Find where the given text appears and provide that cell's center as [X, Y] coordinate. 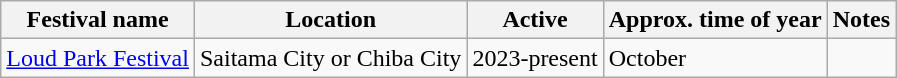
Notes [861, 20]
October [715, 58]
Festival name [98, 20]
2023-present [535, 58]
Active [535, 20]
Location [330, 20]
Approx. time of year [715, 20]
Loud Park Festival [98, 58]
Saitama City or Chiba City [330, 58]
